Locate the cell with the specified text and output its (X, Y) center coordinate. 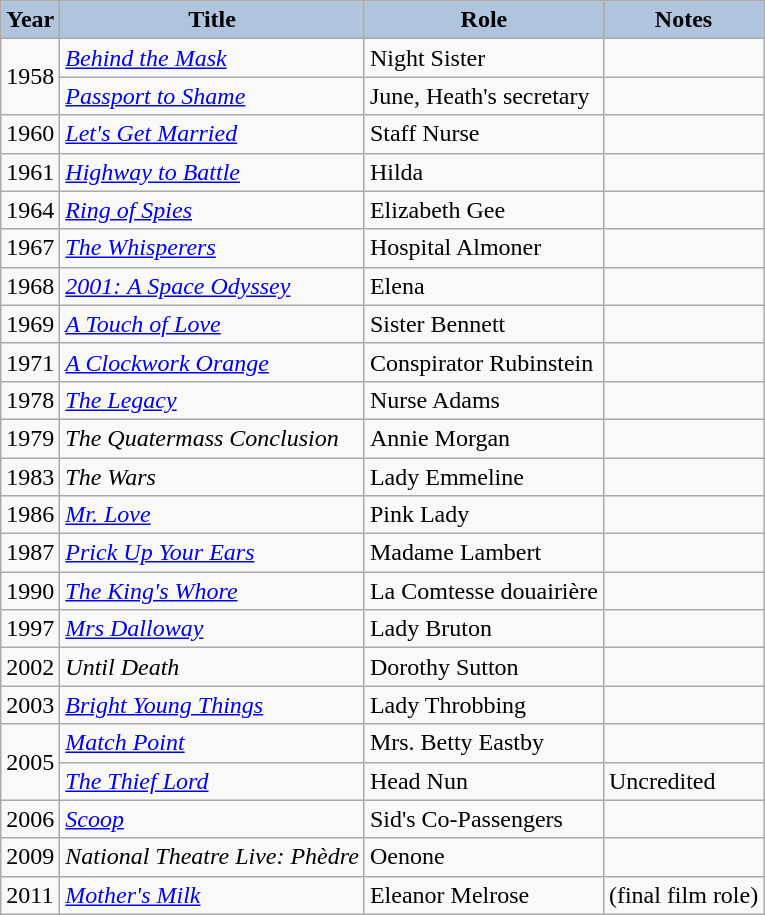
1987 (30, 553)
Dorothy Sutton (484, 667)
The Whisperers (212, 248)
1986 (30, 515)
2011 (30, 895)
Madame Lambert (484, 553)
Highway to Battle (212, 172)
1968 (30, 286)
2006 (30, 819)
Lady Bruton (484, 629)
2005 (30, 762)
Ring of Spies (212, 210)
1969 (30, 324)
Mr. Love (212, 515)
Conspirator Rubinstein (484, 362)
La Comtesse douairière (484, 591)
Prick Up Your Ears (212, 553)
Until Death (212, 667)
Year (30, 20)
Head Nun (484, 781)
Uncredited (683, 781)
Behind the Mask (212, 58)
Sister Bennett (484, 324)
2001: A Space Odyssey (212, 286)
National Theatre Live: Phèdre (212, 857)
1960 (30, 134)
Pink Lady (484, 515)
June, Heath's secretary (484, 96)
1983 (30, 477)
Title (212, 20)
Lady Throbbing (484, 705)
2009 (30, 857)
Hilda (484, 172)
Match Point (212, 743)
2002 (30, 667)
1971 (30, 362)
Mrs Dalloway (212, 629)
Oenone (484, 857)
1961 (30, 172)
2003 (30, 705)
1958 (30, 77)
Notes (683, 20)
Lady Emmeline (484, 477)
Scoop (212, 819)
Staff Nurse (484, 134)
Mrs. Betty Eastby (484, 743)
The Quatermass Conclusion (212, 438)
1978 (30, 400)
Nurse Adams (484, 400)
A Touch of Love (212, 324)
Passport to Shame (212, 96)
Role (484, 20)
Night Sister (484, 58)
The King's Whore (212, 591)
Let's Get Married (212, 134)
A Clockwork Orange (212, 362)
Annie Morgan (484, 438)
1979 (30, 438)
1964 (30, 210)
(final film role) (683, 895)
Elizabeth Gee (484, 210)
Eleanor Melrose (484, 895)
1990 (30, 591)
1997 (30, 629)
The Thief Lord (212, 781)
The Wars (212, 477)
1967 (30, 248)
Elena (484, 286)
Sid's Co-Passengers (484, 819)
Hospital Almoner (484, 248)
Mother's Milk (212, 895)
Bright Young Things (212, 705)
The Legacy (212, 400)
